Output the [X, Y] coordinate of the center of the cell containing the given text.  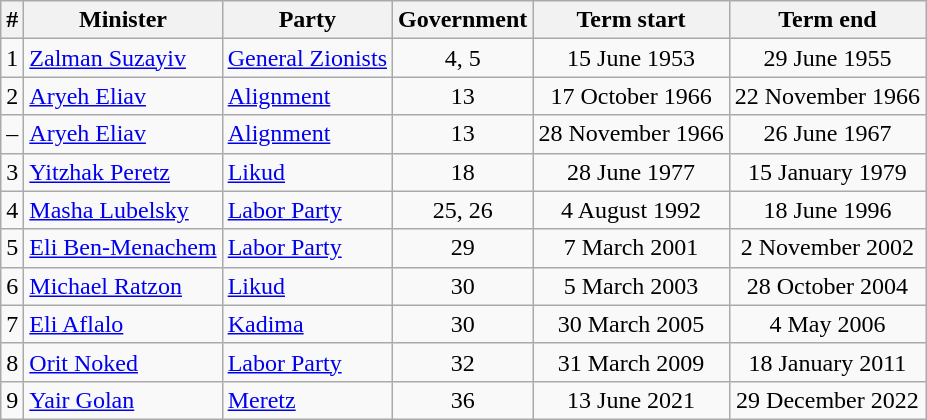
29 December 2022 [827, 400]
3 [12, 172]
Meretz [307, 400]
Orit Noked [123, 362]
Zalman Suzayiv [123, 58]
22 November 1966 [827, 96]
4 August 1992 [631, 210]
32 [463, 362]
Kadima [307, 324]
5 [12, 248]
Term start [631, 20]
31 March 2009 [631, 362]
4, 5 [463, 58]
25, 26 [463, 210]
15 January 1979 [827, 172]
18 January 2011 [827, 362]
26 June 1967 [827, 134]
18 [463, 172]
18 June 1996 [827, 210]
1 [12, 58]
4 May 2006 [827, 324]
Eli Ben-Menachem [123, 248]
4 [12, 210]
28 November 1966 [631, 134]
6 [12, 286]
29 [463, 248]
29 June 1955 [827, 58]
Michael Ratzon [123, 286]
– [12, 134]
Government [463, 20]
9 [12, 400]
5 March 2003 [631, 286]
Party [307, 20]
General Zionists [307, 58]
30 March 2005 [631, 324]
8 [12, 362]
15 June 1953 [631, 58]
28 June 1977 [631, 172]
17 October 1966 [631, 96]
Term end [827, 20]
28 October 2004 [827, 286]
Yair Golan [123, 400]
# [12, 20]
7 March 2001 [631, 248]
13 June 2021 [631, 400]
7 [12, 324]
Yitzhak Peretz [123, 172]
Eli Aflalo [123, 324]
Minister [123, 20]
Masha Lubelsky [123, 210]
36 [463, 400]
2 November 2002 [827, 248]
2 [12, 96]
